For the text-containing cell, return its midpoint in (X, Y) coordinate format. 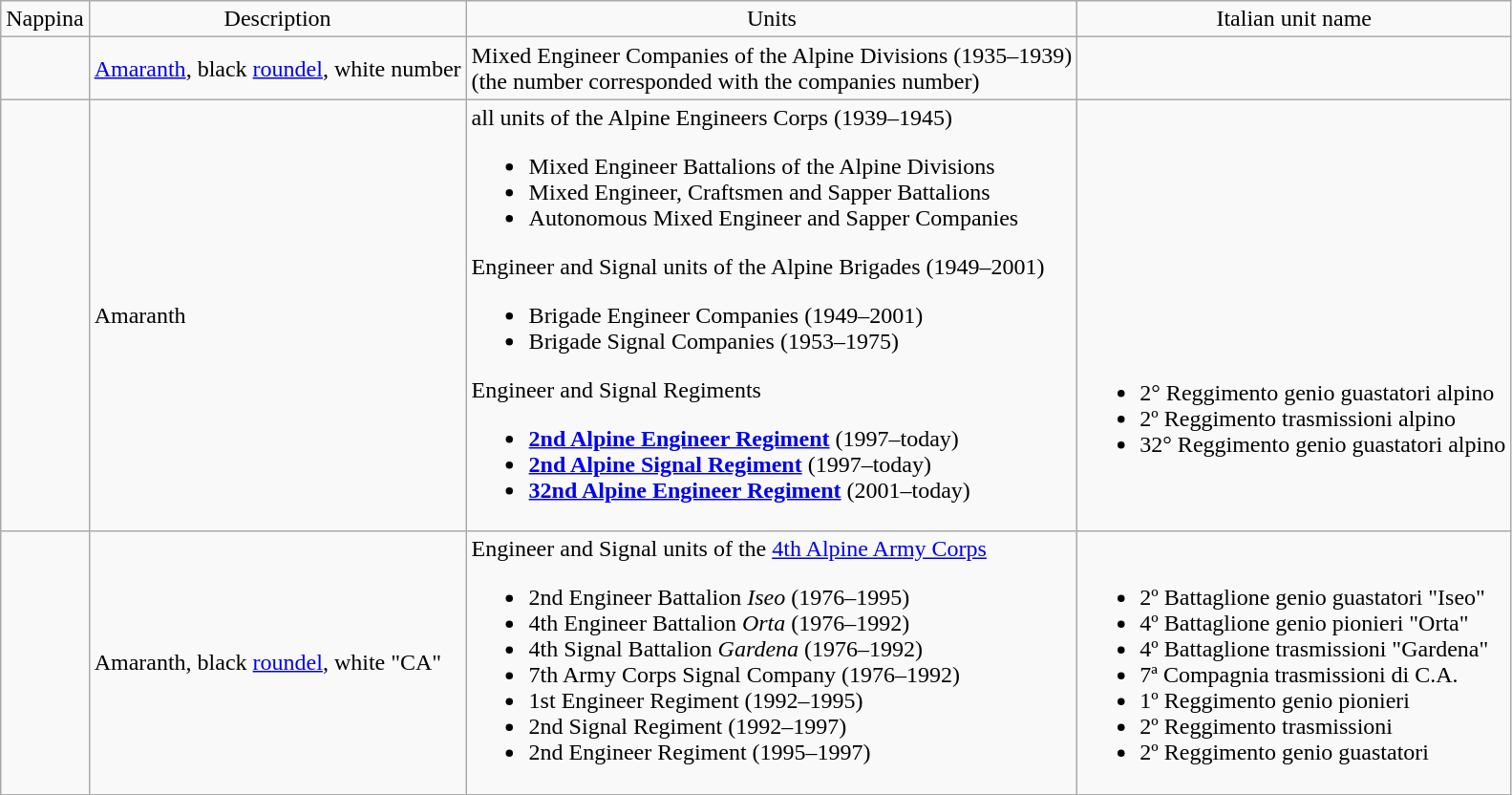
2° Reggimento genio guastatori alpino2º Reggimento trasmissioni alpino32° Reggimento genio guastatori alpino (1294, 315)
Nappina (45, 19)
Amaranth, black roundel, white number (277, 69)
Italian unit name (1294, 19)
Amaranth (277, 315)
Mixed Engineer Companies of the Alpine Divisions (1935–1939)(the number corresponded with the companies number) (772, 69)
Amaranth, black roundel, white "CA" (277, 663)
Units (772, 19)
Description (277, 19)
